Find where the given text appears and provide that cell's center as (x, y) coordinate. 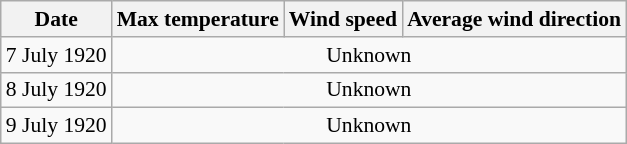
Date (56, 19)
8 July 1920 (56, 90)
Average wind direction (514, 19)
Max temperature (198, 19)
7 July 1920 (56, 55)
9 July 1920 (56, 126)
Wind speed (343, 19)
